Output the [x, y] coordinate of the center of the cell containing the given text.  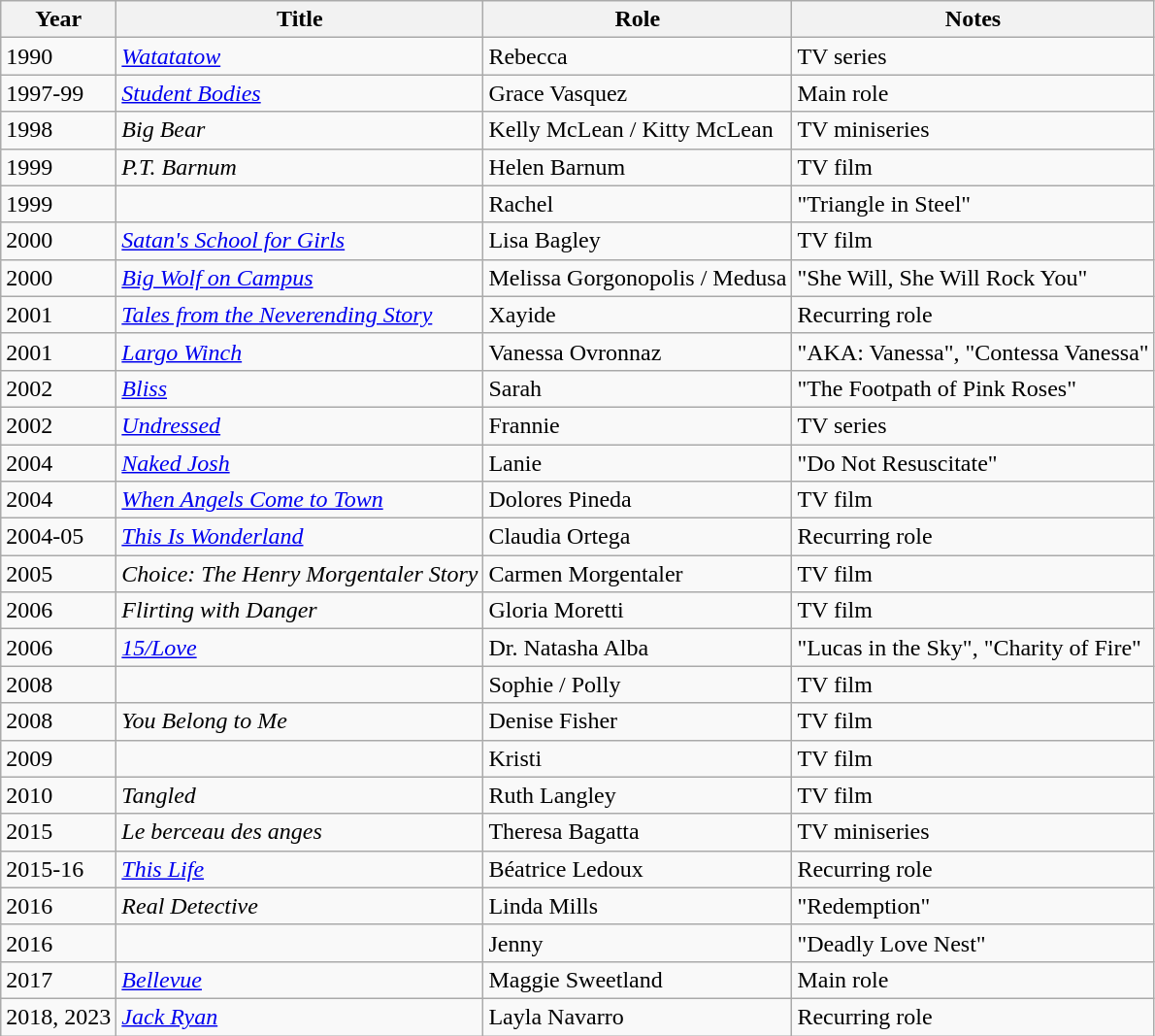
2017 [58, 980]
Dr. Natasha Alba [638, 648]
2009 [58, 758]
Notes [973, 19]
1997-99 [58, 93]
15/Love [300, 648]
2015-16 [58, 869]
Sarah [638, 388]
1998 [58, 130]
Rachel [638, 204]
"The Footpath of Pink Roses" [973, 388]
"Lucas in the Sky", "Charity of Fire" [973, 648]
2018, 2023 [58, 1017]
"Deadly Love Nest" [973, 943]
Frannie [638, 425]
Big Bear [300, 130]
Bellevue [300, 980]
"Triangle in Steel" [973, 204]
Denise Fisher [638, 721]
Choice: The Henry Morgentaler Story [300, 574]
Kelly McLean / Kitty McLean [638, 130]
Jack Ryan [300, 1017]
You Belong to Me [300, 721]
Year [58, 19]
This Is Wonderland [300, 537]
When Angels Come to Town [300, 500]
Title [300, 19]
Grace Vasquez [638, 93]
Lisa Bagley [638, 241]
Real Detective [300, 906]
This Life [300, 869]
Undressed [300, 425]
Rebecca [638, 56]
Maggie Sweetland [638, 980]
Big Wolf on Campus [300, 278]
Linda Mills [638, 906]
Theresa Bagatta [638, 832]
Watatatow [300, 56]
"She Will, She Will Rock You" [973, 278]
Naked Josh [300, 463]
Vanessa Ovronnaz [638, 351]
Carmen Morgentaler [638, 574]
Tangled [300, 795]
Sophie / Polly [638, 685]
Bliss [300, 388]
Largo Winch [300, 351]
1990 [58, 56]
Tales from the Neverending Story [300, 315]
Béatrice Ledoux [638, 869]
Ruth Langley [638, 795]
Satan's School for Girls [300, 241]
2004-05 [58, 537]
Melissa Gorgonopolis / Medusa [638, 278]
Gloria Moretti [638, 611]
2005 [58, 574]
Xayide [638, 315]
Le berceau des anges [300, 832]
2010 [58, 795]
"Redemption" [973, 906]
P.T. Barnum [300, 167]
Role [638, 19]
2015 [58, 832]
Student Bodies [300, 93]
"AKA: Vanessa", "Contessa Vanessa" [973, 351]
Flirting with Danger [300, 611]
Layla Navarro [638, 1017]
Kristi [638, 758]
Helen Barnum [638, 167]
Claudia Ortega [638, 537]
Dolores Pineda [638, 500]
Lanie [638, 463]
Jenny [638, 943]
"Do Not Resuscitate" [973, 463]
